Output the [x, y] coordinate of the center of the cell containing the given text.  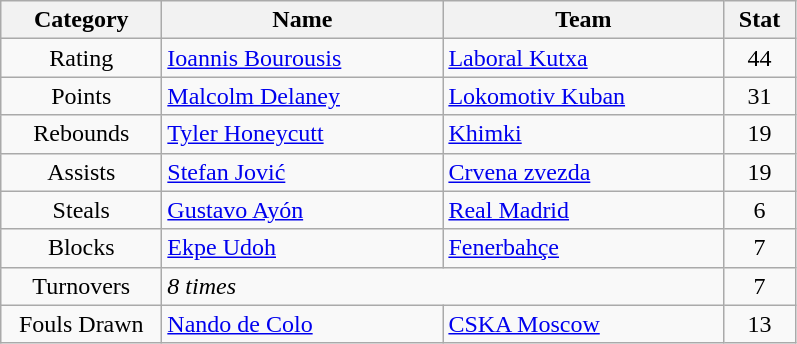
Crvena zvezda [584, 172]
Malcolm Delaney [302, 96]
Khimki [584, 134]
Steals [82, 210]
13 [760, 324]
Rating [82, 58]
Blocks [82, 248]
Ekpe Udoh [302, 248]
Laboral Kutxa [584, 58]
Stat [760, 20]
Category [82, 20]
Assists [82, 172]
Ioannis Bourousis [302, 58]
Fenerbahçe [584, 248]
Stefan Jović [302, 172]
31 [760, 96]
Lokomotiv Kuban [584, 96]
Turnovers [82, 286]
Tyler Honeycutt [302, 134]
Team [584, 20]
Rebounds [82, 134]
Name [302, 20]
6 [760, 210]
Real Madrid [584, 210]
8 times [443, 286]
Gustavo Ayón [302, 210]
Fouls Drawn [82, 324]
Nando de Colo [302, 324]
Points [82, 96]
44 [760, 58]
CSKA Moscow [584, 324]
